Capture the cell that displays the provided text and extract its [x, y] central coordinate. 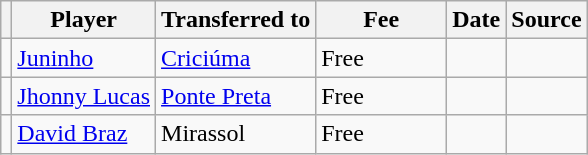
Player [84, 20]
Fee [382, 20]
Criciúma [236, 58]
Ponte Preta [236, 96]
Date [476, 20]
David Braz [84, 134]
Juninho [84, 58]
Jhonny Lucas [84, 96]
Transferred to [236, 20]
Source [546, 20]
Mirassol [236, 134]
